Locate the cell with the specified text and output its [x, y] center coordinate. 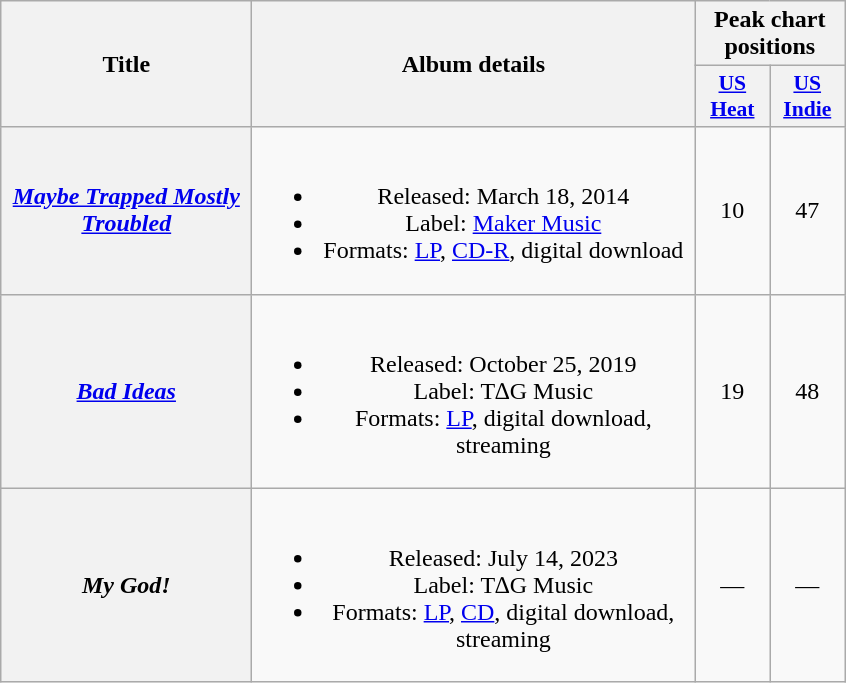
Maybe Trapped Mostly Troubled [126, 210]
Peak chart positions [770, 34]
Released: October 25, 2019Label: T∆G MusicFormats: LP, digital download, streaming [474, 391]
My God! [126, 585]
48 [808, 391]
47 [808, 210]
Album details [474, 64]
US Heat [732, 96]
Released: March 18, 2014Label: Maker MusicFormats: LP, CD-R, digital download [474, 210]
10 [732, 210]
19 [732, 391]
Released: July 14, 2023Label: T∆G MusicFormats: LP, CD, digital download, streaming [474, 585]
US Indie [808, 96]
Bad Ideas [126, 391]
Title [126, 64]
